Find where the given text appears and provide that cell's center as [x, y] coordinate. 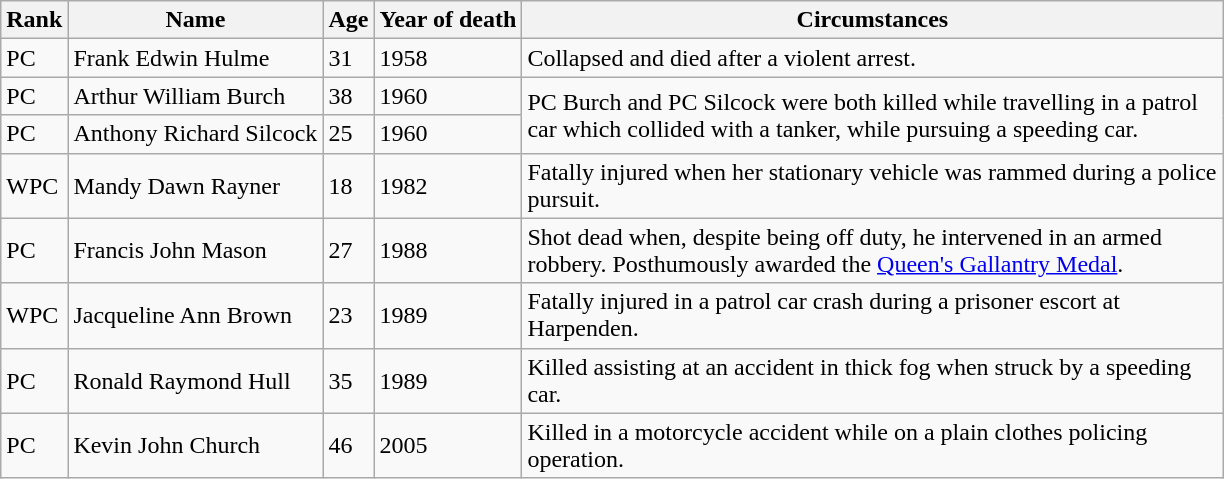
25 [348, 134]
Anthony Richard Silcock [196, 134]
38 [348, 96]
Frank Edwin Hulme [196, 58]
46 [348, 446]
Age [348, 20]
Rank [34, 20]
35 [348, 380]
1982 [448, 186]
Killed assisting at an accident in thick fog when struck by a speeding car. [872, 380]
PC Burch and PC Silcock were both killed while travelling in a patrol car which collided with a tanker, while pursuing a speeding car. [872, 115]
Fatally injured when her stationary vehicle was rammed during a police pursuit. [872, 186]
18 [348, 186]
27 [348, 250]
Francis John Mason [196, 250]
Fatally injured in a patrol car crash during a prisoner escort at Harpenden. [872, 316]
Jacqueline Ann Brown [196, 316]
Mandy Dawn Rayner [196, 186]
Arthur William Burch [196, 96]
Name [196, 20]
Collapsed and died after a violent arrest. [872, 58]
Circumstances [872, 20]
Year of death [448, 20]
Shot dead when, despite being off duty, he intervened in an armed robbery. Posthumously awarded the Queen's Gallantry Medal. [872, 250]
2005 [448, 446]
Ronald Raymond Hull [196, 380]
1958 [448, 58]
23 [348, 316]
1988 [448, 250]
31 [348, 58]
Killed in a motorcycle accident while on a plain clothes policing operation. [872, 446]
Kevin John Church [196, 446]
